Detect which cell encompasses the target text, then output its (x, y) center coordinate. 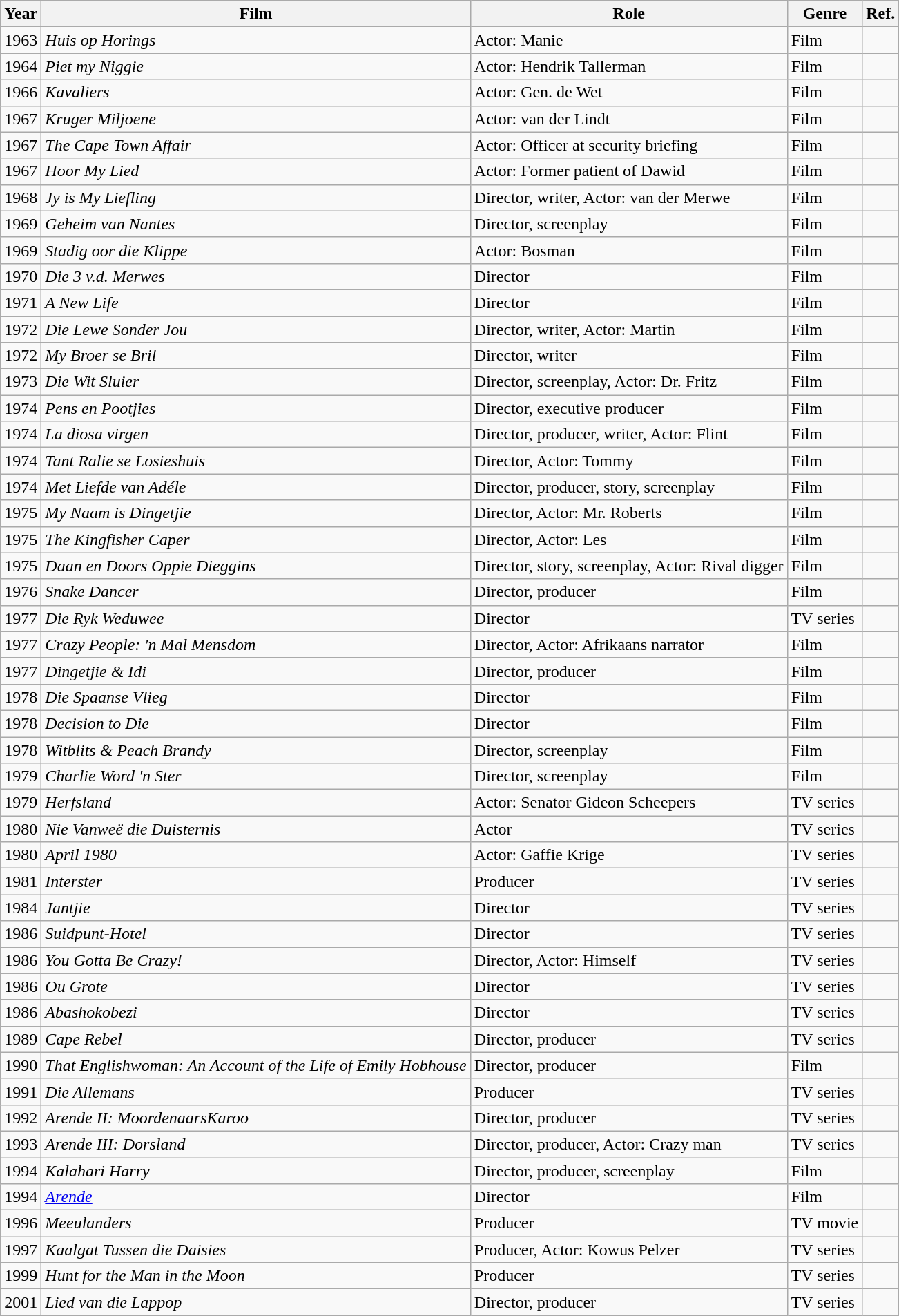
Actor: Bosman (628, 250)
Actor: Hendrik Tallerman (628, 66)
Crazy People: 'n Mal Mensdom (255, 645)
Actor: Officer at security briefing (628, 145)
Cape Rebel (255, 1039)
1973 (21, 382)
2001 (21, 1302)
1991 (21, 1091)
1970 (21, 276)
Director, Actor: Himself (628, 960)
Charlie Word 'n Ster (255, 776)
Abashokobezi (255, 1013)
Herfsland (255, 803)
1996 (21, 1223)
My Broer se Bril (255, 356)
Hunt for the Man in the Moon (255, 1276)
Pens en Pootjies (255, 408)
My Naam is Dingetjie (255, 513)
Actor: Gaffie Krige (628, 855)
Director, producer, Actor: Crazy man (628, 1144)
Dingetjie & Idi (255, 671)
Director, producer, writer, Actor: Flint (628, 435)
Arende (255, 1197)
TV movie (824, 1223)
1993 (21, 1144)
Role (628, 14)
A New Life (255, 303)
1976 (21, 592)
1981 (21, 881)
Lied van die Lappop (255, 1302)
Witblits & Peach Brandy (255, 750)
Actor: Former patient of Dawid (628, 171)
Daan en Doors Oppie Dieggins (255, 566)
Genre (824, 14)
Director, Actor: Mr. Roberts (628, 513)
Director, producer, screenplay (628, 1171)
1984 (21, 908)
Jy is My Liefling (255, 198)
Nie Vanweë die Duisternis (255, 829)
Snake Dancer (255, 592)
1971 (21, 303)
1992 (21, 1118)
1999 (21, 1276)
Kavaliers (255, 93)
Geheim van Nantes (255, 224)
Decision to Die (255, 723)
Actor (628, 829)
The Cape Town Affair (255, 145)
Actor: Manie (628, 40)
Director, screenplay, Actor: Dr. Fritz (628, 382)
Hoor My Lied (255, 171)
1997 (21, 1250)
Kaalgat Tussen die Daisies (255, 1250)
You Gotta Be Crazy! (255, 960)
Director, Actor: Tommy (628, 461)
Actor: Senator Gideon Scheepers (628, 803)
Director, writer (628, 356)
1966 (21, 93)
Producer, Actor: Kowus Pelzer (628, 1250)
Actor: van der Lindt (628, 119)
1990 (21, 1065)
Die 3 v.d. Merwes (255, 276)
Tant Ralie se Losieshuis (255, 461)
Arende II: MoordenaarsKaroo (255, 1118)
Jantjie (255, 908)
Arende III: Dorsland (255, 1144)
Director, Actor: Les (628, 540)
Stadig oor die Klippe (255, 250)
Piet my Niggie (255, 66)
Actor: Gen. de Wet (628, 93)
Met Liefde van Adéle (255, 487)
Interster (255, 881)
Ref. (881, 14)
1989 (21, 1039)
1963 (21, 40)
That Englishwoman: An Account of the Life of Emily Hobhouse (255, 1065)
Director, writer, Actor: van der Merwe (628, 198)
1964 (21, 66)
Meeulanders (255, 1223)
Die Lewe Sonder Jou (255, 330)
Director, writer, Actor: Martin (628, 330)
Year (21, 14)
Kruger Miljoene (255, 119)
Kalahari Harry (255, 1171)
Huis op Horings (255, 40)
The Kingfisher Caper (255, 540)
Ou Grote (255, 986)
Director, story, screenplay, Actor: Rival digger (628, 566)
Die Wit Sluier (255, 382)
Director, Actor: Afrikaans narrator (628, 645)
Director, producer, story, screenplay (628, 487)
April 1980 (255, 855)
La diosa virgen (255, 435)
Die Ryk Weduwee (255, 618)
Die Allemans (255, 1091)
Die Spaanse Vlieg (255, 697)
Suidpunt-Hotel (255, 934)
Director, executive producer (628, 408)
1968 (21, 198)
